Scan for the cell matching the given text and deliver its [X, Y] coordinate at center. 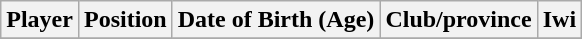
Iwi [559, 20]
Date of Birth (Age) [276, 20]
Player [40, 20]
Club/province [458, 20]
Position [125, 20]
